Return [x, y] of the center of cell containing provided text 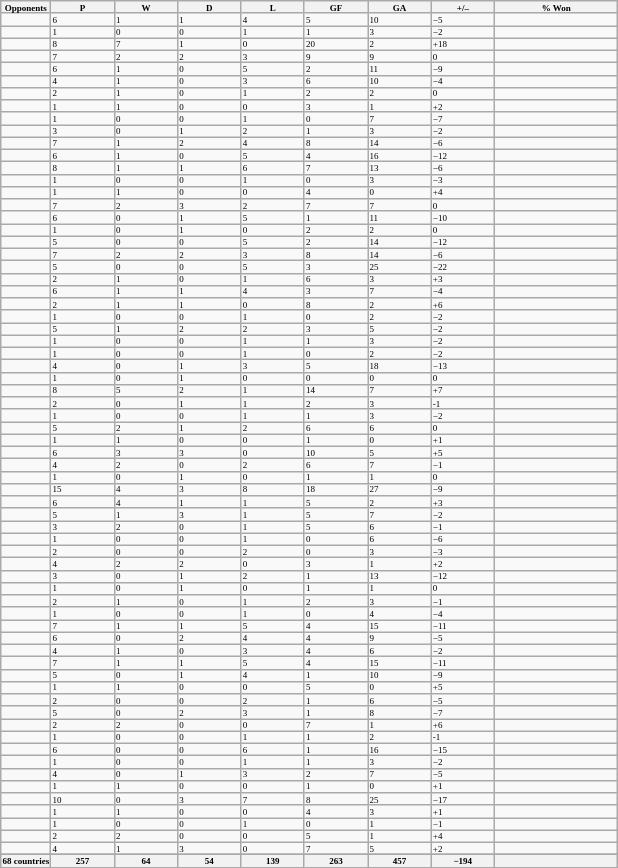
−17 [462, 799]
D [210, 7]
Opponents [26, 7]
P [82, 7]
% Won [556, 7]
GA [400, 7]
+/– [462, 7]
457 [400, 861]
−15 [462, 749]
−10 [462, 217]
27 [400, 489]
263 [336, 861]
68 countries [26, 861]
54 [210, 861]
−13 [462, 366]
139 [272, 861]
20 [336, 44]
+7 [462, 390]
L [272, 7]
W [146, 7]
−22 [462, 267]
−194 [462, 861]
+18 [462, 44]
GF [336, 7]
64 [146, 861]
257 [82, 861]
